Output the [X, Y] coordinate of the center of the cell containing the given text.  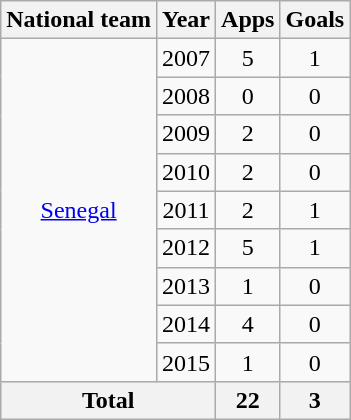
4 [248, 324]
National team [79, 20]
Goals [315, 20]
Year [186, 20]
2014 [186, 324]
2013 [186, 286]
2007 [186, 58]
2012 [186, 248]
Senegal [79, 210]
Total [108, 400]
Apps [248, 20]
2011 [186, 210]
2008 [186, 96]
3 [315, 400]
22 [248, 400]
2015 [186, 362]
2010 [186, 172]
2009 [186, 134]
